Locate the cell with the specified text and output its (X, Y) center coordinate. 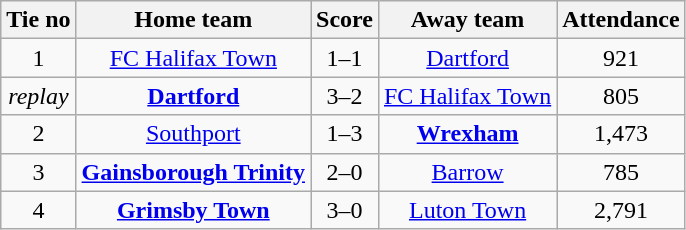
Barrow (467, 172)
Attendance (621, 20)
4 (38, 210)
1–1 (345, 58)
3–0 (345, 210)
2–0 (345, 172)
805 (621, 96)
921 (621, 58)
785 (621, 172)
1 (38, 58)
1,473 (621, 134)
replay (38, 96)
Wrexham (467, 134)
Southport (193, 134)
Gainsborough Trinity (193, 172)
Tie no (38, 20)
1–3 (345, 134)
2 (38, 134)
Grimsby Town (193, 210)
3 (38, 172)
Luton Town (467, 210)
Score (345, 20)
3–2 (345, 96)
2,791 (621, 210)
Home team (193, 20)
Away team (467, 20)
